Provide the [X, Y] coordinate of the cell's center where the given text is located.  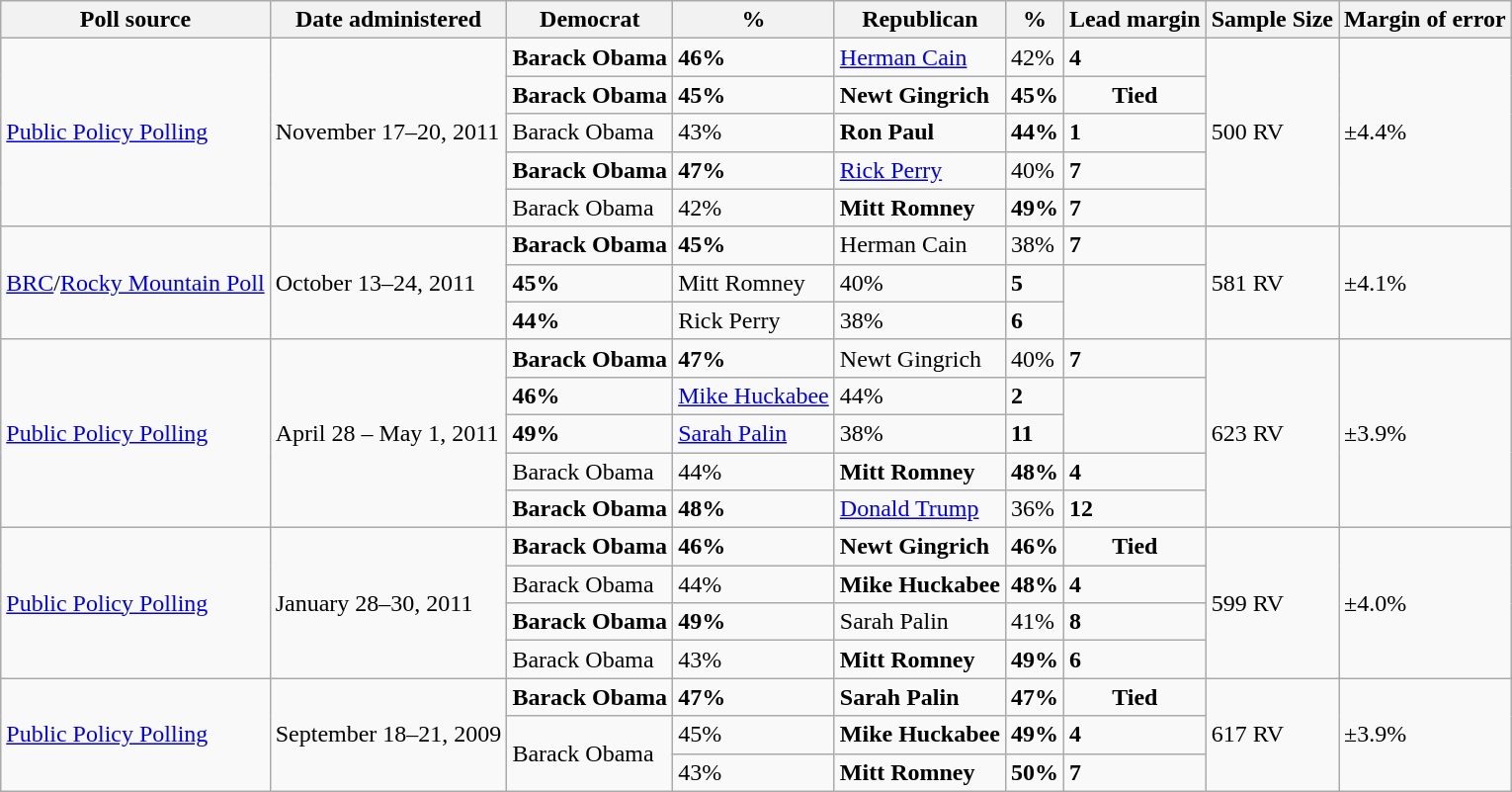
8 [1134, 622]
Democrat [590, 20]
±4.0% [1425, 603]
Date administered [388, 20]
±4.4% [1425, 132]
Margin of error [1425, 20]
±4.1% [1425, 283]
50% [1034, 772]
Ron Paul [919, 132]
September 18–21, 2009 [388, 735]
April 28 – May 1, 2011 [388, 433]
2 [1034, 396]
Donald Trump [919, 509]
36% [1034, 509]
November 17–20, 2011 [388, 132]
11 [1034, 433]
5 [1034, 283]
500 RV [1272, 132]
599 RV [1272, 603]
Lead margin [1134, 20]
Sample Size [1272, 20]
41% [1034, 622]
Republican [919, 20]
12 [1134, 509]
October 13–24, 2011 [388, 283]
623 RV [1272, 433]
BRC/Rocky Mountain Poll [135, 283]
Poll source [135, 20]
617 RV [1272, 735]
January 28–30, 2011 [388, 603]
581 RV [1272, 283]
1 [1134, 132]
